Determine the (X, Y) coordinate at the center of the cell enclosing the given text.  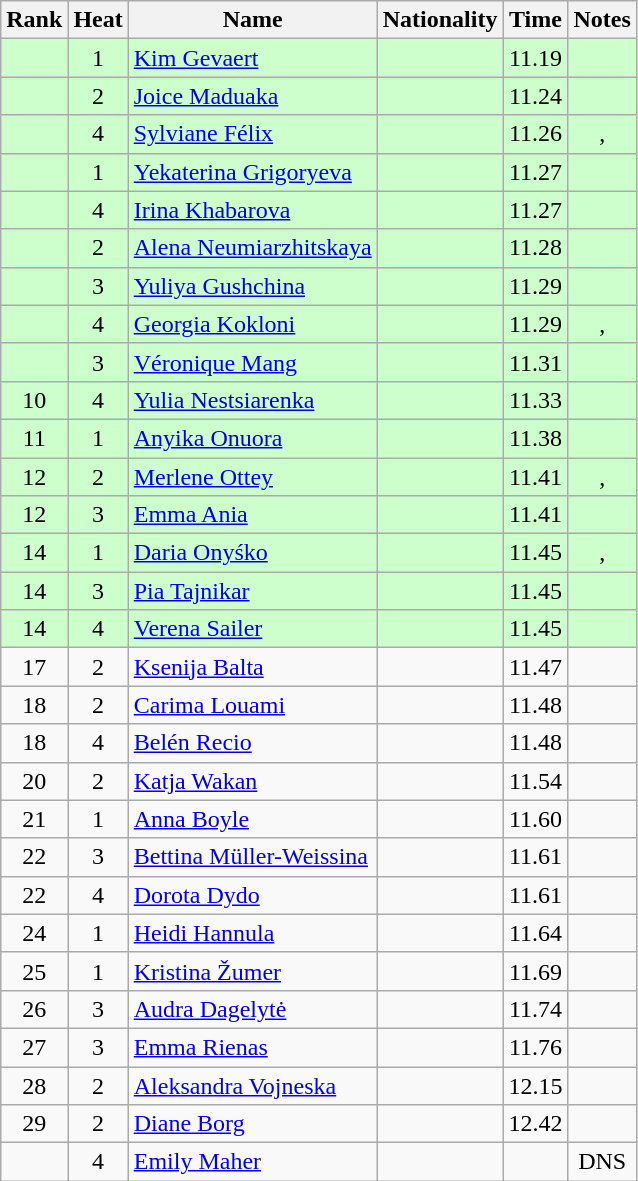
29 (34, 1124)
Emma Ania (252, 515)
24 (34, 933)
11.28 (536, 248)
Anna Boyle (252, 819)
Carima Louami (252, 705)
Yulia Nestsiarenka (252, 400)
11.74 (536, 1009)
Kristina Žumer (252, 971)
Audra Dagelytė (252, 1009)
20 (34, 781)
Pia Tajnikar (252, 591)
11.54 (536, 781)
12.42 (536, 1124)
Name (252, 20)
26 (34, 1009)
11.76 (536, 1047)
11.38 (536, 438)
25 (34, 971)
Rank (34, 20)
DNS (602, 1162)
Ksenija Balta (252, 667)
Merlene Ottey (252, 477)
Emily Maher (252, 1162)
Heat (98, 20)
11.26 (536, 134)
11.19 (536, 58)
Georgia Kokloni (252, 324)
Yekaterina Grigoryeva (252, 172)
11.69 (536, 971)
Kim Gevaert (252, 58)
Heidi Hannula (252, 933)
Véronique Mang (252, 362)
Dorota Dydo (252, 895)
Bettina Müller-Weissina (252, 857)
12.15 (536, 1085)
11.31 (536, 362)
11 (34, 438)
11.47 (536, 667)
11.64 (536, 933)
Yuliya Gushchina (252, 286)
Sylviane Félix (252, 134)
Joice Maduaka (252, 96)
28 (34, 1085)
11.24 (536, 96)
Nationality (440, 20)
21 (34, 819)
11.33 (536, 400)
Daria Onyśko (252, 553)
Katja Wakan (252, 781)
11.60 (536, 819)
Verena Sailer (252, 629)
Irina Khabarova (252, 210)
17 (34, 667)
Diane Borg (252, 1124)
10 (34, 400)
Emma Rienas (252, 1047)
Alena Neumiarzhitskaya (252, 248)
Anyika Onuora (252, 438)
Time (536, 20)
Notes (602, 20)
Belén Recio (252, 743)
27 (34, 1047)
Aleksandra Vojneska (252, 1085)
